Search for the cell housing the specified text and yield its (X, Y) center coordinate. 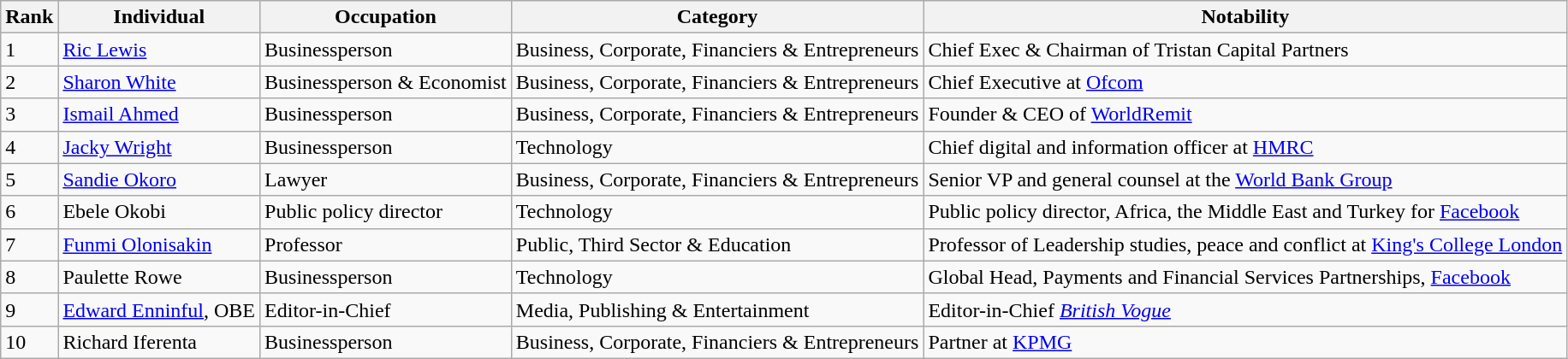
Editor-in-Chief British Vogue (1245, 309)
7 (29, 244)
Chief digital and information officer at HMRC (1245, 147)
Sandie Okoro (159, 179)
10 (29, 342)
Public policy director (386, 212)
Richard Iferenta (159, 342)
Editor-in-Chief (386, 309)
Category (717, 17)
Paulette Rowe (159, 277)
9 (29, 309)
8 (29, 277)
Sharon White (159, 82)
Ric Lewis (159, 50)
Public, Third Sector & Education (717, 244)
Chief Executive at Ofcom (1245, 82)
Professor of Leadership studies, peace and conflict at King's College London (1245, 244)
6 (29, 212)
Lawyer (386, 179)
4 (29, 147)
2 (29, 82)
5 (29, 179)
Ebele Okobi (159, 212)
Public policy director, Africa, the Middle East and Turkey for Facebook (1245, 212)
Professor (386, 244)
Businessperson & Economist (386, 82)
Notability (1245, 17)
Founder & CEO of WorldRemit (1245, 115)
1 (29, 50)
Partner at KPMG (1245, 342)
Edward Enninful, OBE (159, 309)
Occupation (386, 17)
Ismail Ahmed (159, 115)
Senior VP and general counsel at the World Bank Group (1245, 179)
3 (29, 115)
Chief Exec & Chairman of Tristan Capital Partners (1245, 50)
Global Head, Payments and Financial Services Partnerships, Facebook (1245, 277)
Media, Publishing & Entertainment (717, 309)
Funmi Olonisakin (159, 244)
Individual (159, 17)
Rank (29, 17)
Jacky Wright (159, 147)
